Search for the cell housing the specified text and yield its [X, Y] center coordinate. 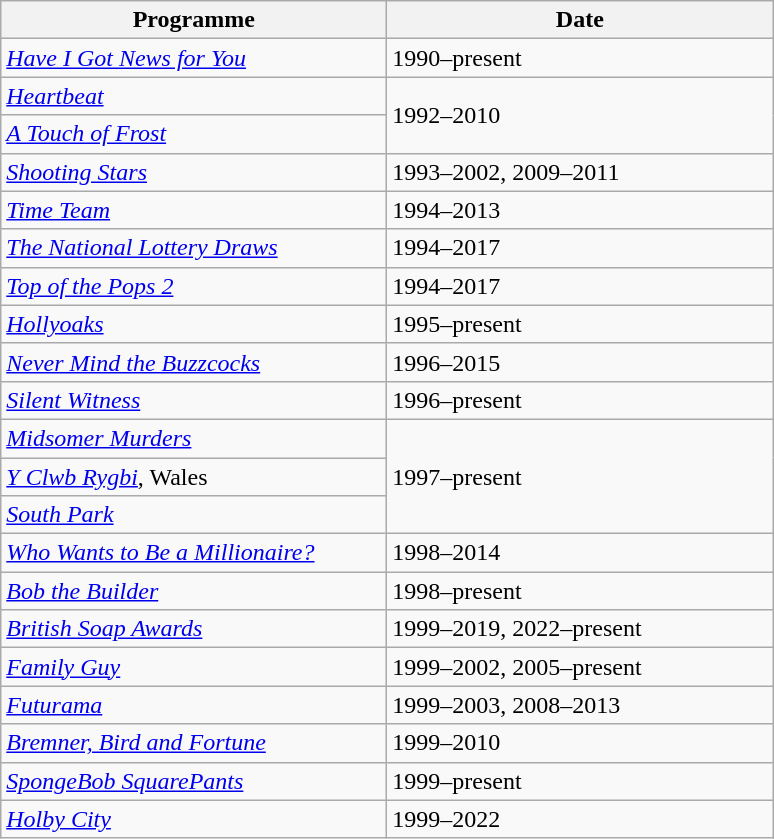
Date [580, 20]
Silent Witness [194, 400]
1995–present [580, 324]
Top of the Pops 2 [194, 286]
A Touch of Frost [194, 134]
Family Guy [194, 667]
Futurama [194, 705]
SpongeBob SquarePants [194, 781]
1997–present [580, 476]
1992–2010 [580, 115]
Bob the Builder [194, 591]
Never Mind the Buzzcocks [194, 362]
The National Lottery Draws [194, 248]
British Soap Awards [194, 629]
Who Wants to Be a Millionaire? [194, 553]
1998–present [580, 591]
Holby City [194, 819]
1996–2015 [580, 362]
1994–2013 [580, 210]
1999–2019, 2022–present [580, 629]
Y Clwb Rygbi, Wales [194, 477]
Have I Got News for You [194, 58]
1998–2014 [580, 553]
1999–present [580, 781]
Bremner, Bird and Fortune [194, 743]
1999–2002, 2005–present [580, 667]
1993–2002, 2009–2011 [580, 172]
Heartbeat [194, 96]
1990–present [580, 58]
Shooting Stars [194, 172]
Midsomer Murders [194, 438]
1999–2010 [580, 743]
Programme [194, 20]
1999–2003, 2008–2013 [580, 705]
Time Team [194, 210]
1996–present [580, 400]
South Park [194, 515]
1999–2022 [580, 819]
Hollyoaks [194, 324]
